Determine the [x, y] coordinate at the center of the cell enclosing the given text.  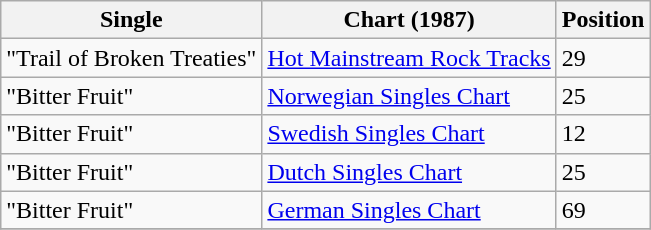
Position [603, 20]
29 [603, 58]
Swedish Singles Chart [409, 134]
"Trail of Broken Treaties" [132, 58]
Norwegian Singles Chart [409, 96]
German Singles Chart [409, 210]
12 [603, 134]
Hot Mainstream Rock Tracks [409, 58]
Single [132, 20]
69 [603, 210]
Chart (1987) [409, 20]
Dutch Singles Chart [409, 172]
